Extract the (X, Y) coordinate from the center of the cell holding the provided text.  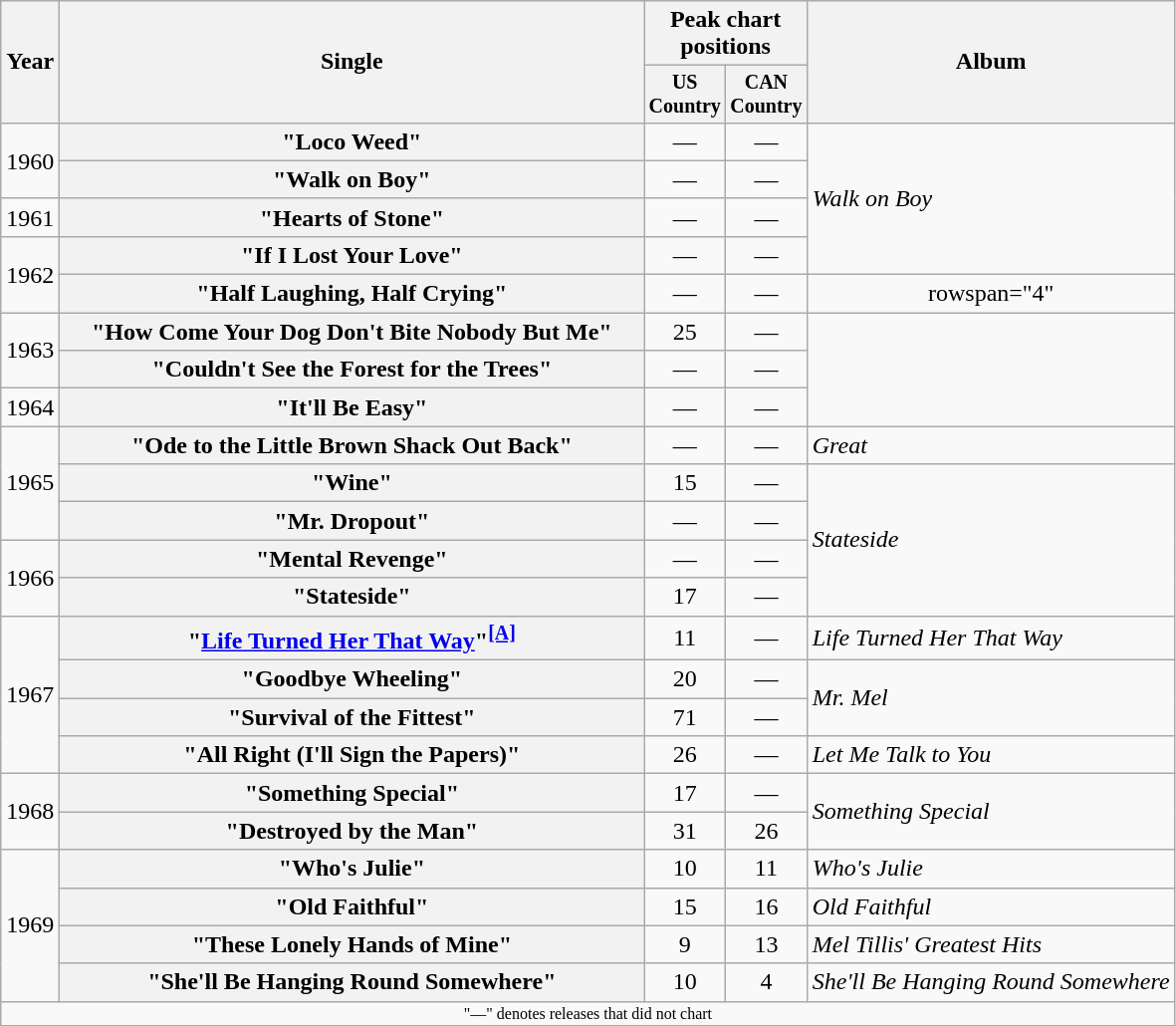
"Couldn't See the Forest for the Trees" (353, 370)
Old Faithful (991, 906)
"How Come Your Dog Don't Bite Nobody But Me" (353, 332)
"These Lonely Hands of Mine" (353, 944)
rowspan="4" (991, 294)
"Ode to the Little Brown Shack Out Back" (353, 445)
CAN Country (767, 94)
1962 (30, 274)
Mel Tillis' Greatest Hits (991, 944)
"Walk on Boy" (353, 179)
She'll Be Hanging Round Somewhere (991, 982)
1969 (30, 925)
"She'll Be Hanging Round Somewhere" (353, 982)
"Goodbye Wheeling" (353, 679)
1960 (30, 160)
"If I Lost Your Love" (353, 255)
1968 (30, 812)
Let Me Talk to You (991, 755)
Who's Julie (991, 869)
Album (991, 62)
1961 (30, 217)
Year (30, 62)
"Wine" (353, 483)
"Mental Revenge" (353, 559)
"Half Laughing, Half Crying" (353, 294)
"Who's Julie" (353, 869)
US Country (685, 94)
4 (767, 982)
31 (685, 831)
1963 (30, 351)
13 (767, 944)
Stateside (991, 540)
20 (685, 679)
Life Turned Her That Way (991, 638)
"Destroyed by the Man" (353, 831)
Mr. Mel (991, 698)
"Hearts of Stone" (353, 217)
Great (991, 445)
"—" denotes releases that did not chart (588, 1013)
"It'll Be Easy" (353, 407)
71 (685, 717)
"Stateside" (353, 597)
"Old Faithful" (353, 906)
1966 (30, 578)
Walk on Boy (991, 198)
"Something Special" (353, 793)
"Loco Weed" (353, 141)
1965 (30, 483)
"All Right (I'll Sign the Papers)" (353, 755)
"Life Turned Her That Way"[A] (353, 638)
Something Special (991, 812)
9 (685, 944)
"Survival of the Fittest" (353, 717)
1967 (30, 695)
Peak chartpositions (725, 34)
25 (685, 332)
16 (767, 906)
"Mr. Dropout" (353, 521)
Single (353, 62)
1964 (30, 407)
